For the text-containing cell, return its midpoint in [x, y] coordinate format. 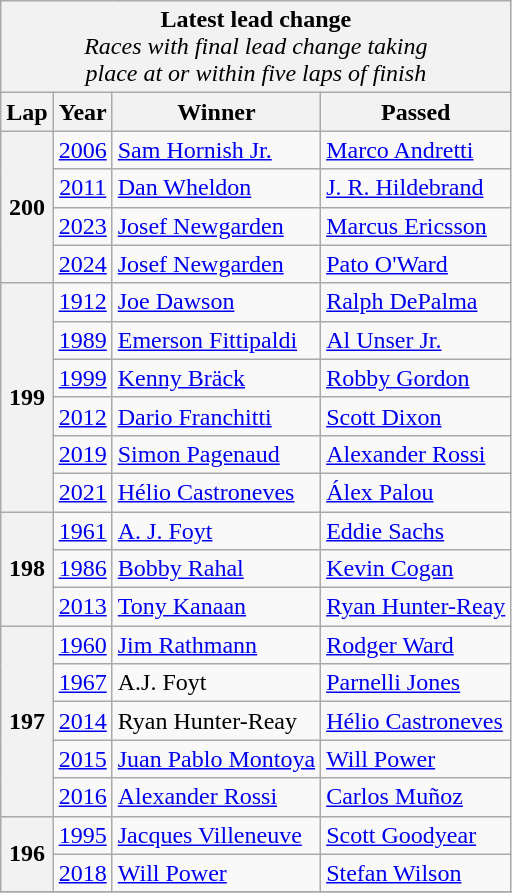
A. J. Foyt [216, 531]
Lap [27, 112]
1989 [82, 340]
Simon Pagenaud [216, 454]
2016 [82, 797]
1912 [82, 302]
2019 [82, 454]
Jacques Villeneuve [216, 835]
Al Unser Jr. [416, 340]
Pato O'Ward [416, 264]
Dario Franchitti [216, 416]
Dan Wheldon [216, 188]
Juan Pablo Montoya [216, 759]
2006 [82, 150]
Ralph DePalma [416, 302]
2023 [82, 226]
Passed [416, 112]
Eddie Sachs [416, 531]
196 [27, 854]
Latest lead changeRaces with final lead change takingplace at or within five laps of finish [256, 47]
2011 [82, 188]
A.J. Foyt [216, 683]
1967 [82, 683]
Rodger Ward [416, 645]
199 [27, 397]
Year [82, 112]
Álex Palou [416, 492]
Bobby Rahal [216, 569]
197 [27, 721]
Scott Goodyear [416, 835]
Carlos Muñoz [416, 797]
Sam Hornish Jr. [216, 150]
1986 [82, 569]
Jim Rathmann [216, 645]
Marcus Ericsson [416, 226]
1961 [82, 531]
1999 [82, 378]
Parnelli Jones [416, 683]
200 [27, 207]
Scott Dixon [416, 416]
Tony Kanaan [216, 607]
Joe Dawson [216, 302]
Stefan Wilson [416, 873]
2014 [82, 721]
J. R. Hildebrand [416, 188]
Marco Andretti [416, 150]
2015 [82, 759]
2012 [82, 416]
2018 [82, 873]
Emerson Fittipaldi [216, 340]
1995 [82, 835]
2024 [82, 264]
2021 [82, 492]
Kevin Cogan [416, 569]
Robby Gordon [416, 378]
198 [27, 569]
2013 [82, 607]
Winner [216, 112]
1960 [82, 645]
Kenny Bräck [216, 378]
